Scan for the cell matching the given text and deliver its (x, y) coordinate at center. 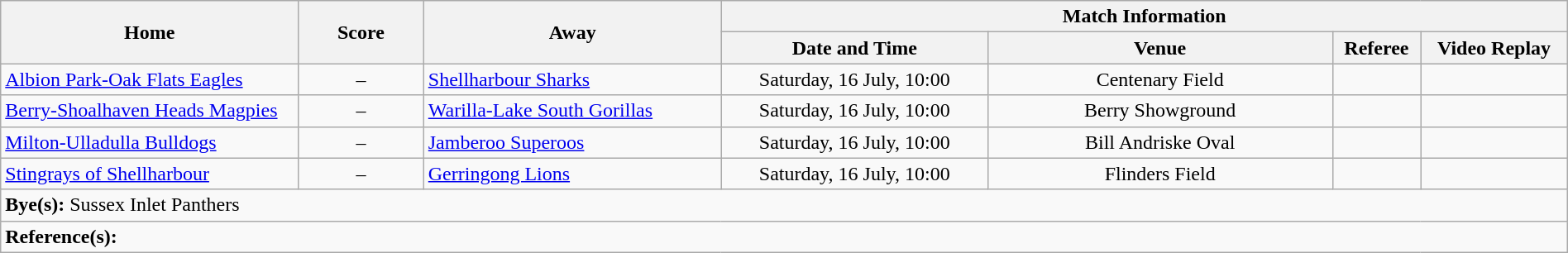
Gerringong Lions (572, 174)
Berry Showground (1159, 111)
Berry-Shoalhaven Heads Magpies (150, 111)
Bye(s): Sussex Inlet Panthers (784, 205)
Reference(s): (784, 236)
Stingrays of Shellharbour (150, 174)
Warilla-Lake South Gorillas (572, 111)
Away (572, 32)
Flinders Field (1159, 174)
Bill Andriske Oval (1159, 142)
Home (150, 32)
Venue (1159, 48)
Score (361, 32)
Video Replay (1494, 48)
Match Information (1145, 17)
Shellharbour Sharks (572, 79)
Jamberoo Superoos (572, 142)
Milton-Ulladulla Bulldogs (150, 142)
Centenary Field (1159, 79)
Date and Time (854, 48)
Referee (1376, 48)
Albion Park-Oak Flats Eagles (150, 79)
